Detect which cell encompasses the target text, then output its [x, y] center coordinate. 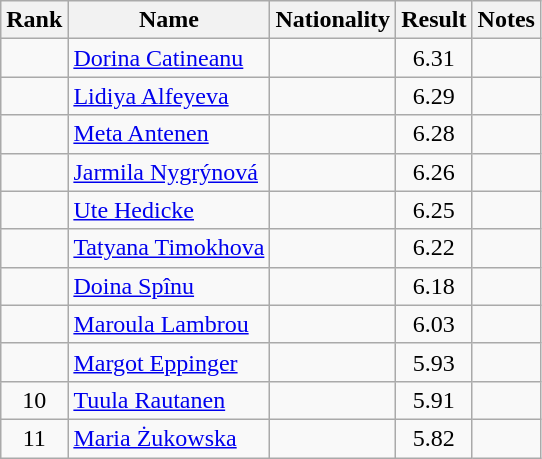
6.03 [434, 324]
Dorina Catineanu [169, 58]
Lidiya Alfeyeva [169, 96]
Tuula Rautanen [169, 400]
10 [34, 400]
Rank [34, 20]
11 [34, 438]
Meta Antenen [169, 134]
6.29 [434, 96]
Jarmila Nygrýnová [169, 172]
6.28 [434, 134]
Doina Spînu [169, 286]
6.22 [434, 248]
5.93 [434, 362]
6.31 [434, 58]
Notes [506, 20]
6.18 [434, 286]
Maria Żukowska [169, 438]
6.25 [434, 210]
Tatyana Timokhova [169, 248]
Ute Hedicke [169, 210]
Result [434, 20]
Name [169, 20]
Margot Eppinger [169, 362]
Maroula Lambrou [169, 324]
Nationality [333, 20]
5.91 [434, 400]
5.82 [434, 438]
6.26 [434, 172]
